Pinpoint the cell where the given text exists, returning its (x, y) midpoint coordinate. 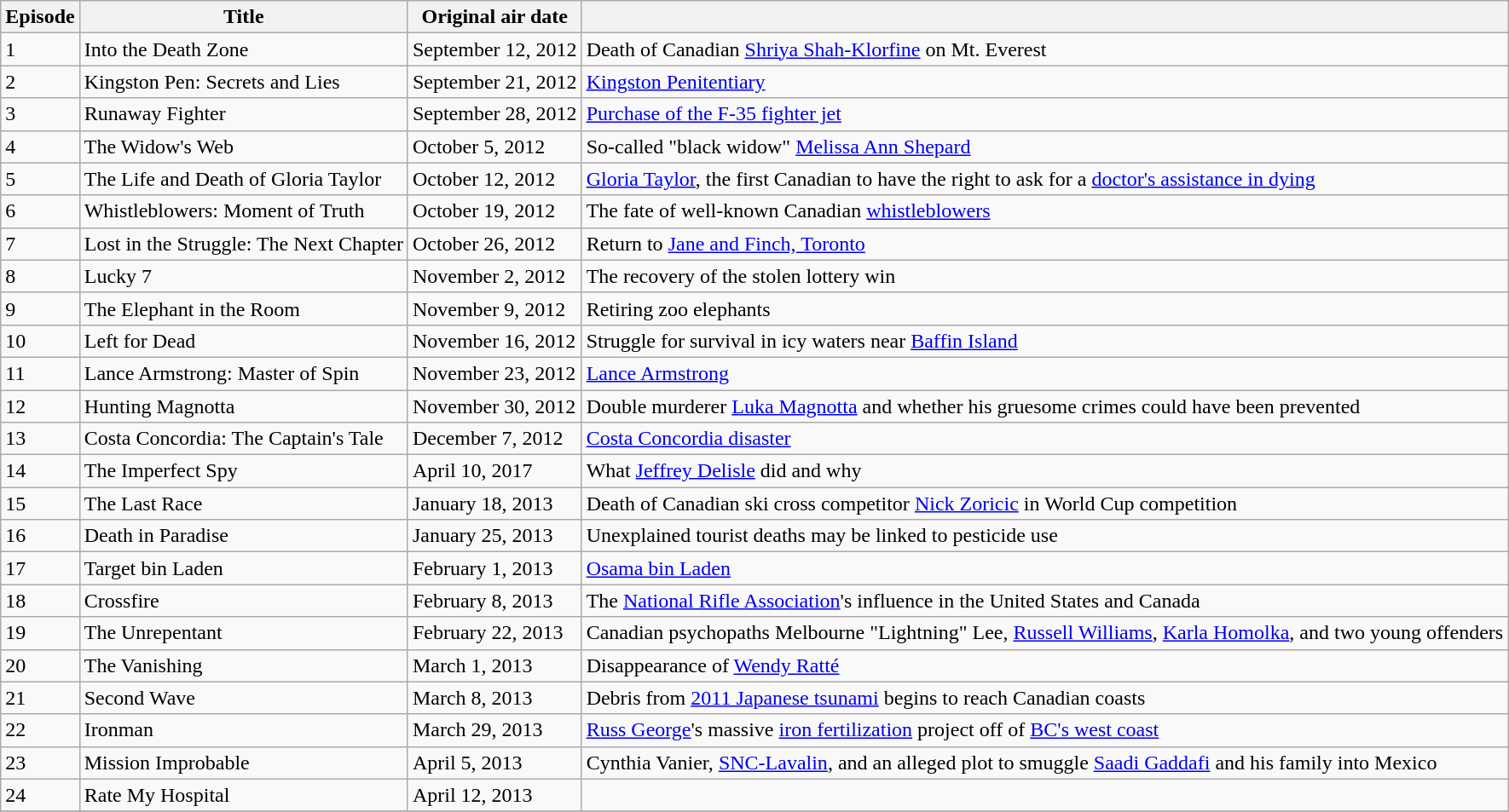
16 (40, 536)
The Last Race (244, 504)
The Life and Death of Gloria Taylor (244, 179)
November 16, 2012 (494, 341)
Struggle for survival in icy waters near Baffin Island (1045, 341)
March 8, 2013 (494, 698)
April 10, 2017 (494, 471)
4 (40, 147)
Unexplained tourist deaths may be linked to pesticide use (1045, 536)
Lucky 7 (244, 276)
23 (40, 763)
Runaway Fighter (244, 114)
Original air date (494, 17)
March 29, 2013 (494, 730)
So-called "black widow" Melissa Ann Shepard (1045, 147)
Left for Dead (244, 341)
The Unrepentant (244, 633)
Title (244, 17)
Lance Armstrong (1045, 373)
Disappearance of Wendy Ratté (1045, 665)
The Elephant in the Room (244, 308)
The Vanishing (244, 665)
Target bin Laden (244, 568)
21 (40, 698)
September 21, 2012 (494, 82)
February 22, 2013 (494, 633)
November 2, 2012 (494, 276)
The recovery of the stolen lottery win (1045, 276)
Costa Concordia: The Captain's Tale (244, 439)
Hunting Magnotta (244, 406)
Gloria Taylor, the first Canadian to have the right to ask for a doctor's assistance in dying (1045, 179)
April 5, 2013 (494, 763)
January 25, 2013 (494, 536)
20 (40, 665)
22 (40, 730)
April 12, 2013 (494, 795)
October 5, 2012 (494, 147)
10 (40, 341)
Debris from 2011 Japanese tsunami begins to reach Canadian coasts (1045, 698)
Kingston Penitentiary (1045, 82)
November 9, 2012 (494, 308)
November 23, 2012 (494, 373)
February 1, 2013 (494, 568)
7 (40, 244)
6 (40, 211)
18 (40, 601)
September 28, 2012 (494, 114)
October 19, 2012 (494, 211)
Retiring zoo elephants (1045, 308)
14 (40, 471)
15 (40, 504)
2 (40, 82)
Into the Death Zone (244, 49)
The Imperfect Spy (244, 471)
Second Wave (244, 698)
The National Rifle Association's influence in the United States and Canada (1045, 601)
9 (40, 308)
Cynthia Vanier, SNC-Lavalin, and an alleged plot to smuggle Saadi Gaddafi and his family into Mexico (1045, 763)
March 1, 2013 (494, 665)
12 (40, 406)
What Jeffrey Delisle did and why (1045, 471)
Death in Paradise (244, 536)
The fate of well-known Canadian whistleblowers (1045, 211)
11 (40, 373)
1 (40, 49)
Costa Concordia disaster (1045, 439)
19 (40, 633)
December 7, 2012 (494, 439)
Osama bin Laden (1045, 568)
Russ George's massive iron fertilization project off of BC's west coast (1045, 730)
Return to Jane and Finch, Toronto (1045, 244)
Whistleblowers: Moment of Truth (244, 211)
Kingston Pen: Secrets and Lies (244, 82)
Lance Armstrong: Master of Spin (244, 373)
5 (40, 179)
October 12, 2012 (494, 179)
Purchase of the F-35 fighter jet (1045, 114)
24 (40, 795)
Death of Canadian ski cross competitor Nick Zoricic in World Cup competition (1045, 504)
3 (40, 114)
Mission Improbable (244, 763)
October 26, 2012 (494, 244)
13 (40, 439)
The Widow's Web (244, 147)
Double murderer Luka Magnotta and whether his gruesome crimes could have been prevented (1045, 406)
Death of Canadian Shriya Shah-Klorfine on Mt. Everest (1045, 49)
November 30, 2012 (494, 406)
Lost in the Struggle: The Next Chapter (244, 244)
February 8, 2013 (494, 601)
Episode (40, 17)
September 12, 2012 (494, 49)
17 (40, 568)
Rate My Hospital (244, 795)
Crossfire (244, 601)
Canadian psychopaths Melbourne "Lightning" Lee, Russell Williams, Karla Homolka, and two young offenders (1045, 633)
January 18, 2013 (494, 504)
Ironman (244, 730)
8 (40, 276)
